Detect which cell encompasses the target text, then output its (X, Y) center coordinate. 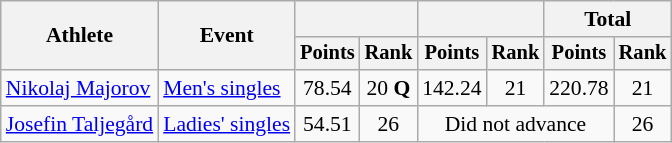
Athlete (80, 36)
Did not advance (516, 124)
Nikolaj Majorov (80, 88)
Josefin Taljegård (80, 124)
220.78 (578, 88)
Ladies' singles (226, 124)
Event (226, 36)
54.51 (327, 124)
Men's singles (226, 88)
20 Q (389, 88)
Total (608, 19)
78.54 (327, 88)
142.24 (452, 88)
